Identify which cell holds the provided text, then report its [X, Y] central coordinate. 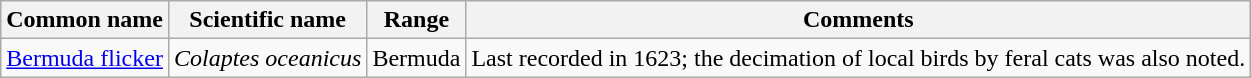
Bermuda flicker [85, 58]
Common name [85, 20]
Last recorded in 1623; the decimation of local birds by feral cats was also noted. [858, 58]
Comments [858, 20]
Colaptes oceanicus [267, 58]
Range [416, 20]
Bermuda [416, 58]
Scientific name [267, 20]
